Pinpoint the cell where the given text exists, returning its [X, Y] midpoint coordinate. 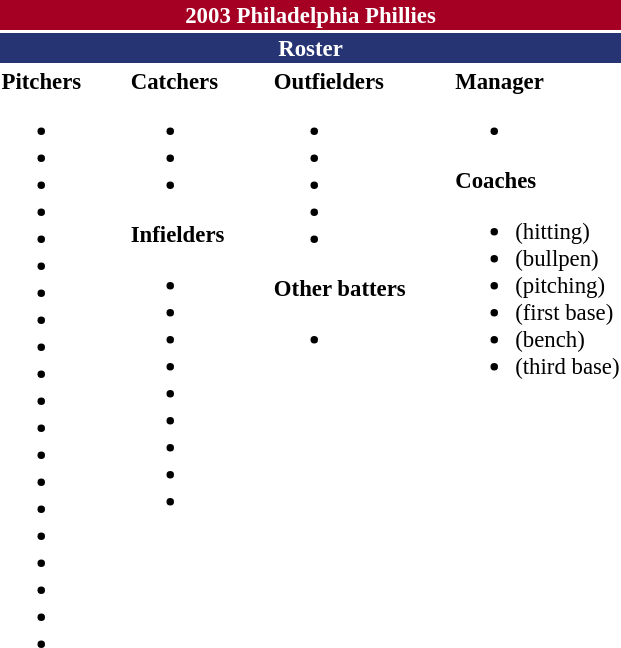
Roster [310, 48]
2003 Philadelphia Phillies [310, 15]
